Return (X, Y) of the center of cell containing provided text 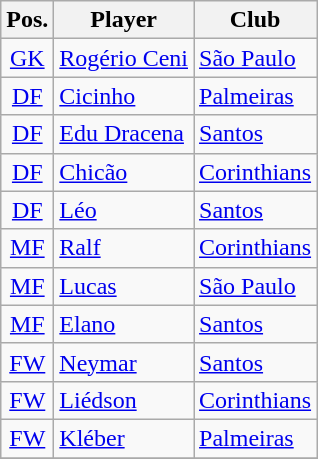
Club (256, 20)
Pos. (28, 20)
Chicão (124, 172)
Cicinho (124, 96)
Kléber (124, 438)
Player (124, 20)
Liédson (124, 400)
Léo (124, 210)
Ralf (124, 248)
Edu Dracena (124, 134)
Lucas (124, 286)
Elano (124, 324)
Rogério Ceni (124, 58)
Neymar (124, 362)
GK (28, 58)
